From the cell containing the given text, extract its center point as [x, y] coordinate. 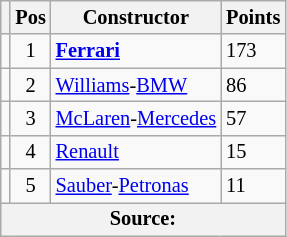
15 [253, 152]
Williams-BMW [136, 85]
Constructor [136, 17]
Renault [136, 152]
4 [30, 152]
173 [253, 51]
Sauber-Petronas [136, 186]
Points [253, 17]
11 [253, 186]
Pos [30, 17]
Ferrari [136, 51]
Source: [143, 219]
2 [30, 85]
1 [30, 51]
McLaren-Mercedes [136, 118]
57 [253, 118]
86 [253, 85]
5 [30, 186]
3 [30, 118]
